Output the [x, y] coordinate of the center of the cell containing the given text.  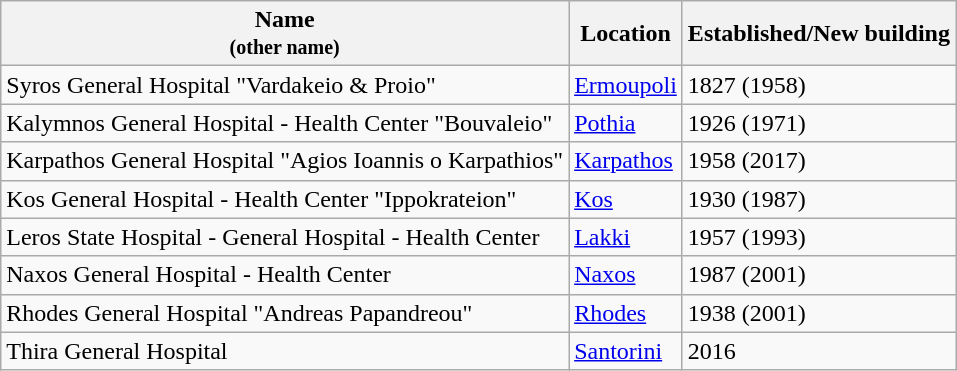
1827 (1958) [818, 85]
Karpathos General Hospital "Agios Ioannis o Karpathios" [285, 161]
Syros General Hospital "Vardakeio & Proio" [285, 85]
Rhodes General Hospital "Andreas Papandreou" [285, 313]
Pothia [626, 123]
1957 (1993) [818, 237]
1926 (1971) [818, 123]
2016 [818, 351]
Naxos General Hospital - Health Center [285, 275]
1987 (2001) [818, 275]
Ermoupoli [626, 85]
Kos [626, 199]
Karpathos [626, 161]
Leros State Hospital - General Hospital - Health Center [285, 237]
Lakki [626, 237]
Kos General Hospital - Health Center "Ippokrateion" [285, 199]
Established/New building [818, 34]
Rhodes [626, 313]
1958 (2017) [818, 161]
1930 (1987) [818, 199]
Name (other name) [285, 34]
Thira General Hospital [285, 351]
Location [626, 34]
1938 (2001) [818, 313]
Naxos [626, 275]
Santorini [626, 351]
Kalymnos General Hospital - Health Center "Bouvaleio" [285, 123]
